Extract the [x, y] coordinate from the center of the cell holding the provided text.  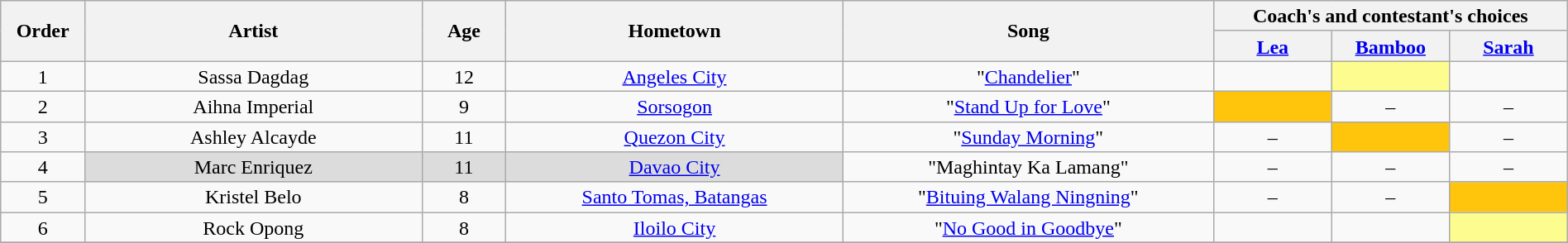
Rock Opong [253, 228]
"Bituing Walang Ningning" [1028, 197]
Coach's and contestant's choices [1390, 17]
Iloilo City [675, 228]
5 [43, 197]
4 [43, 167]
"No Good in Goodbye" [1028, 228]
"Maghintay Ka Lamang" [1028, 167]
6 [43, 228]
Davao City [675, 167]
Lea [1272, 46]
Marc Enriquez [253, 167]
2 [43, 106]
12 [464, 76]
Angeles City [675, 76]
Quezon City [675, 137]
Sorsogon [675, 106]
Ashley Alcayde [253, 137]
Artist [253, 31]
Bamboo [1391, 46]
Song [1028, 31]
Age [464, 31]
Kristel Belo [253, 197]
Order [43, 31]
"Stand Up for Love" [1028, 106]
1 [43, 76]
Hometown [675, 31]
Santo Tomas, Batangas [675, 197]
Aihna Imperial [253, 106]
3 [43, 137]
"Chandelier" [1028, 76]
9 [464, 106]
Sarah [1508, 46]
Sassa Dagdag [253, 76]
"Sunday Morning" [1028, 137]
